Search for the cell housing the specified text and yield its (x, y) center coordinate. 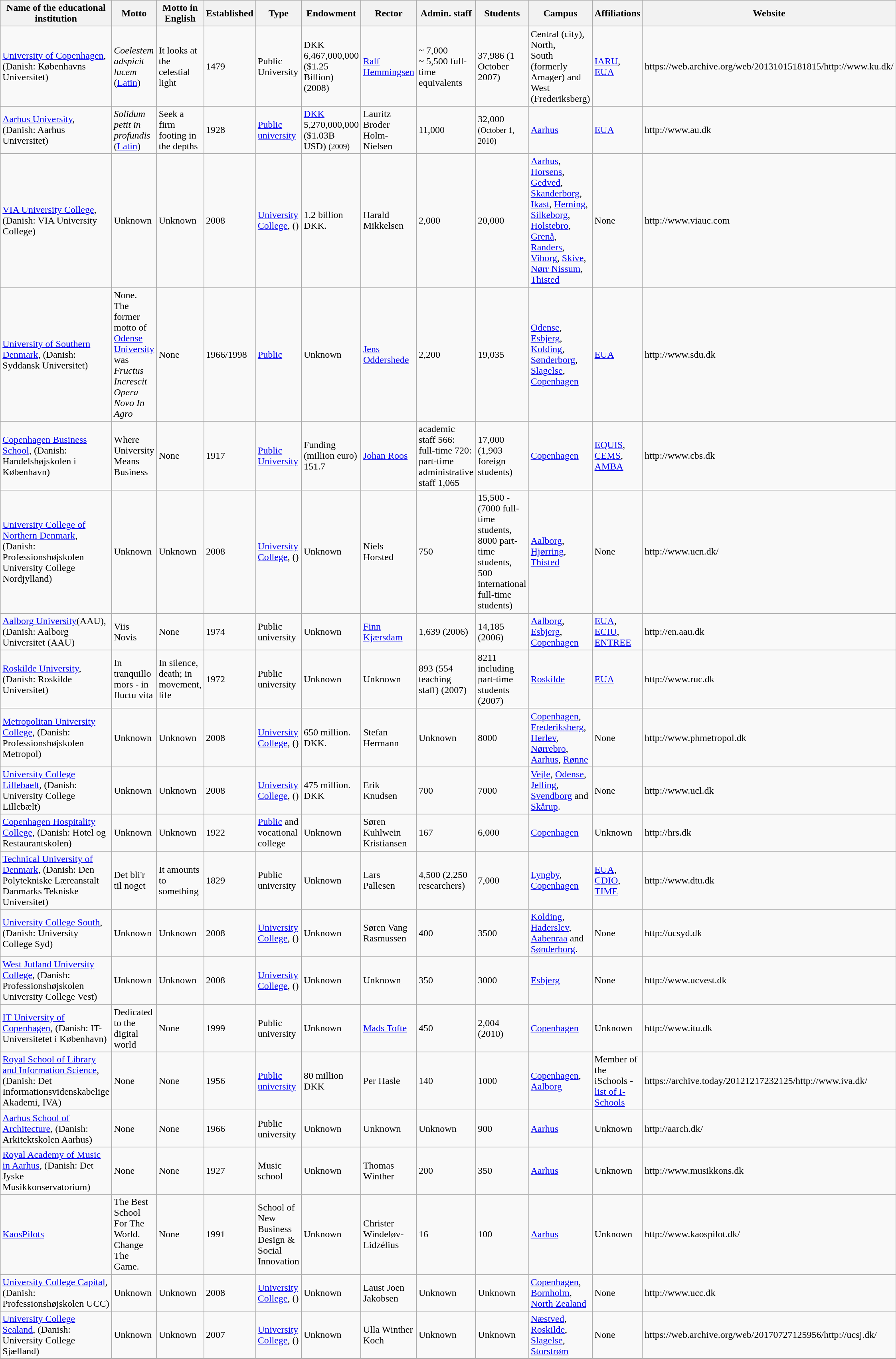
http://www.musikkons.dk (769, 1171)
Viis Novis (134, 632)
16 (446, 1234)
1829 (230, 880)
Royal School of Library and Information Science, (Danish: Det Informationsvidenskabelige Akademi, IVA) (56, 1081)
School of New Business Design & Social Innovation (279, 1234)
Public and vocational college (279, 832)
http://www.cbs.dk (769, 456)
Affiliations (617, 14)
Roskilde University, (Danish: Roskilde Universitet) (56, 679)
4,500 (2,250 researchers) (446, 880)
Ulla Winther Koch (389, 1335)
http://www.dtu.dk (769, 880)
475 million. DKK (331, 790)
academic staff 566: full-time 720: part-time administrative staff 1,065 (446, 456)
University College Capital, (Danish: Professionshøjskolen UCC) (56, 1293)
The Best School For The World. Change The Game. (134, 1234)
900 (502, 1129)
University College Lillebaelt, (Danish: University College Lillebælt) (56, 790)
http://www.ruc.dk (769, 679)
Copenhagen Business School, (Danish: Handelshøjskolen i København) (56, 456)
2,004 (2010) (502, 1028)
17,000 (1,903 foreign students) (502, 456)
University College Sealand, (Danish: University College Sjælland) (56, 1335)
Students (502, 14)
Technical University of Denmark, (Danish: Den Polytekniske Læreanstalt Danmarks Tekniske Universitet) (56, 880)
http://www.kaospilot.dk/ (769, 1234)
Kolding, Haderslev, Aabenraa and Sønderborg. (560, 933)
8211 including part-time students (2007) (502, 679)
University of Copenhagen, (Danish: Københavns Universitet) (56, 66)
1,639 (2006) (446, 632)
Royal Academy of Music in Aarhus, (Danish: Det Jyske Musikkonservatorium) (56, 1171)
Johan Roos (389, 456)
Søren Vang Rasmussen (389, 933)
DKK 6,467,000,000 ($1.25 Billion) (2008) (331, 66)
https://web.archive.org/web/20170727125956/http://ucsj.dk/ (769, 1335)
15,500 - (7000 full-time students, 8000 part-time students, 500 international full-time students) (502, 552)
EUA, CDIO, TIME (617, 880)
1000 (502, 1081)
http://hrs.dk (769, 832)
6,000 (502, 832)
http://www.ucvest.dk (769, 981)
In tranquillo mors - in fluctu vita (134, 679)
http://www.ucl.dk (769, 790)
2007 (230, 1335)
1922 (230, 832)
Copenhagen Hospitality College, (Danish: Hotel og Restaurantskolen) (56, 832)
DKK 5,270,000,000 ($1.03B USD) (2009) (331, 130)
Seek a firm footing in the depths (180, 130)
Laust Joen Jakobsen (389, 1293)
University College of Northern Denmark, (Danish: Professionshøjskolen University College Nordjylland) (56, 552)
Næstved, Roskilde, Slagelse, Storstrøm (560, 1335)
200 (446, 1171)
University of Southern Denmark, (Danish: Syddansk Universitet) (56, 355)
Christer Windeløv-Lidzélius (389, 1234)
None.The former motto of Odense University was Fructus Increscit Opera Novo In Agro (134, 355)
Ralf Hemmingsen (389, 66)
1974 (230, 632)
1991 (230, 1234)
~ 7,000~ 5,500 full-time equivalents (446, 66)
14,185 (2006) (502, 632)
400 (446, 933)
Thomas Winther (389, 1171)
Admin. staff (446, 14)
IT University of Copenhagen, (Danish: IT-Universitetet i København) (56, 1028)
Dedicated to the digital world (134, 1028)
West Jutland University College, (Danish: Professionshøjskolen University College Vest) (56, 981)
Mads Tofte (389, 1028)
Website (769, 14)
1479 (230, 66)
VIA University College, (Danish: VIA University College) (56, 220)
Type (279, 14)
20,000 (502, 220)
http://en.aau.dk (769, 632)
1972 (230, 679)
Endowment (331, 14)
Aalborg, Esbjerg, Copenhagen (560, 632)
1917 (230, 456)
Aalborg, Hjørring, Thisted (560, 552)
It looks at the celestial light (180, 66)
http://www.sdu.dk (769, 355)
700 (446, 790)
In silence, death; in movement, life (180, 679)
Per Hasle (389, 1081)
Finn Kjærsdam (389, 632)
7000 (502, 790)
Rector (389, 14)
Aalborg University(AAU), (Danish: Aalborg Universitet (AAU) (56, 632)
Public (279, 355)
650 million. DKK. (331, 737)
450 (446, 1028)
http://www.ucc.dk (769, 1293)
Erik Knudsen (389, 790)
3000 (502, 981)
80 million DKK (331, 1081)
1956 (230, 1081)
Jens Oddershede (389, 355)
http://www.viauc.com (769, 220)
Søren Kuhlwein Kristiansen (389, 832)
Lyngby, Copenhagen (560, 880)
Aarhus, Horsens, Gedved, Skanderborg, Ikast, Herning, Silkeborg, Holstebro, Grenå, Randers, Viborg, Skive, Nørr Nissum, Thisted (560, 220)
32,000 (October 1, 2010) (502, 130)
Coelestem adspicit lucem (Latin) (134, 66)
It amounts to something (180, 880)
Where University Means Business (134, 456)
2,200 (446, 355)
Niels Horsted (389, 552)
7,000 (502, 880)
Central (city),North,South (formerly Amager) andWest (Frederiksberg) (560, 66)
Copenhagen, Bornholm, North Zealand (560, 1293)
11,000 (446, 130)
Det bli'r til noget (134, 880)
https://archive.today/20121217232125/http://www.iva.dk/ (769, 1081)
University College South, (Danish: University College Syd) (56, 933)
1928 (230, 130)
http://www.phmetropol.dk (769, 737)
37,986 (1 October 2007) (502, 66)
Roskilde (560, 679)
https://web.archive.org/web/20131015181815/http://www.ku.dk/ (769, 66)
Esbjerg (560, 981)
IARU, EUA (617, 66)
2,000 (446, 220)
Odense, Esbjerg, Kolding, Sønderborg, Slagelse, Copenhagen (560, 355)
893 (554 teaching staff) (2007) (446, 679)
Vejle, Odense, Jelling, Svendborg and Skårup. (560, 790)
Campus (560, 14)
Music school (279, 1171)
Stefan Hermann (389, 737)
100 (502, 1234)
Solidum petit in profundis (Latin) (134, 130)
EQUIS, CEMS, AMBA (617, 456)
1966 (230, 1129)
3500 (502, 933)
750 (446, 552)
Motto in English (180, 14)
Established (230, 14)
Aarhus University, (Danish: Aarhus Universitet) (56, 130)
8000 (502, 737)
http://www.itu.dk (769, 1028)
EUA, ECIU, ENTREE (617, 632)
1927 (230, 1171)
KaosPilots (56, 1234)
Funding (million euro) 151.7 (331, 456)
Metropolitan University College, (Danish: Professionshøjskolen Metropol) (56, 737)
Lauritz Broder Holm-Nielsen (389, 130)
1.2 billion DKK. (331, 220)
http://ucsyd.dk (769, 933)
Name of the educational institution (56, 14)
Aarhus School of Architecture, (Danish: Arkitektskolen Aarhus) (56, 1129)
Copenhagen, Aalborg (560, 1081)
http://www.ucn.dk/ (769, 552)
Member of the iSchools - list of I-Schools (617, 1081)
Harald Mikkelsen (389, 220)
140 (446, 1081)
http://aarch.dk/ (769, 1129)
Motto (134, 14)
1999 (230, 1028)
1966/1998 (230, 355)
167 (446, 832)
Copenhagen, Frederiksberg, Herlev, Nørrebro, Aarhus, Rønne (560, 737)
http://www.au.dk (769, 130)
19,035 (502, 355)
Lars Pallesen (389, 880)
